For the text-containing cell, return its midpoint in [x, y] coordinate format. 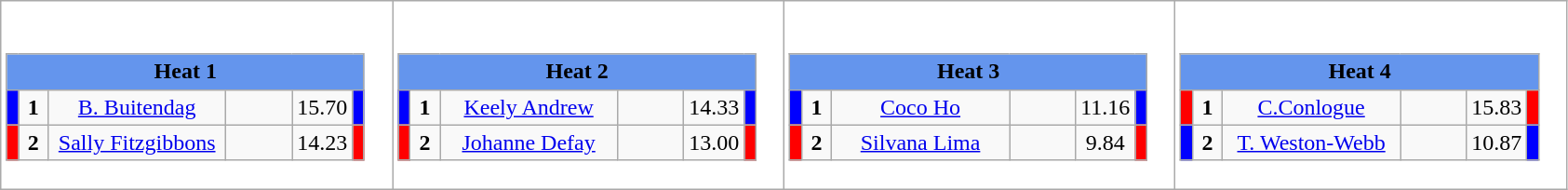
B. Buitendag [138, 107]
Heat 2 1 Keely Andrew 14.33 2 Johanne Defay 13.00 [588, 95]
10.87 [1496, 142]
14.33 [715, 107]
Heat 1 1 B. Buitendag 15.70 2 Sally Fitzgibbons 14.23 [197, 95]
Heat 4 [1360, 72]
Keely Andrew [529, 107]
Coco Ho [921, 107]
C.Conlogue [1312, 107]
Johanne Defay [529, 142]
Heat 3 [968, 72]
Heat 2 [577, 72]
Heat 4 1 C.Conlogue 15.83 2 T. Weston-Webb 10.87 [1372, 95]
11.16 [1106, 107]
14.23 [322, 142]
Heat 3 1 Coco Ho 11.16 2 Silvana Lima 9.84 [980, 95]
Sally Fitzgibbons [138, 142]
Heat 1 [185, 72]
15.70 [322, 107]
15.83 [1496, 107]
13.00 [715, 142]
T. Weston-Webb [1312, 142]
Silvana Lima [921, 142]
9.84 [1106, 142]
